Extract the (x, y) coordinate from the center of the cell holding the provided text.  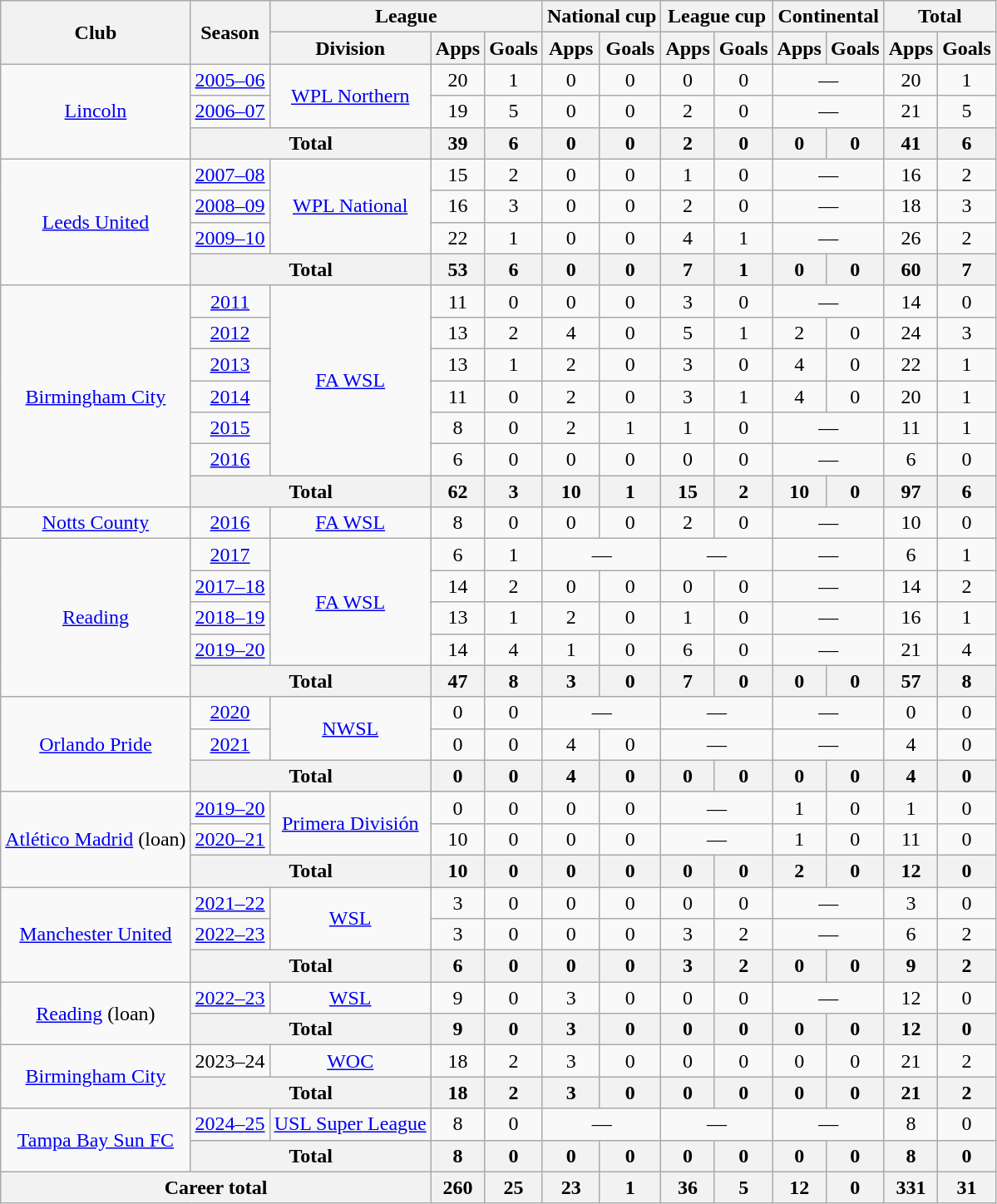
2007–08 (230, 175)
Tampa Bay Sun FC (96, 1140)
57 (911, 681)
25 (514, 1187)
Notts County (96, 523)
2015 (230, 428)
2021–22 (230, 902)
2006–07 (230, 111)
2021 (230, 744)
Career total (216, 1187)
Primera División (350, 823)
2017 (230, 555)
2020–21 (230, 839)
2009–10 (230, 238)
47 (457, 681)
2014 (230, 397)
2011 (230, 301)
2018–19 (230, 618)
USL Super League (350, 1124)
WPL National (350, 206)
Leeds United (96, 222)
2023–24 (230, 1061)
Manchester United (96, 934)
Reading (loan) (96, 1014)
23 (570, 1187)
2008–09 (230, 206)
Orlando Pride (96, 744)
97 (911, 491)
26 (911, 238)
2012 (230, 333)
Continental (828, 17)
Atlético Madrid (loan) (96, 839)
League cup (717, 17)
62 (457, 491)
Club (96, 32)
39 (457, 143)
Lincoln (96, 111)
60 (911, 269)
WPL Northern (350, 96)
National cup (601, 17)
41 (911, 143)
19 (457, 111)
24 (911, 333)
331 (911, 1187)
Division (350, 48)
36 (688, 1187)
League (406, 17)
Reading (96, 618)
WOC (350, 1061)
2005–06 (230, 80)
2024–25 (230, 1124)
53 (457, 269)
NWSL (350, 728)
260 (457, 1187)
2013 (230, 364)
Season (230, 32)
2020 (230, 713)
2017–18 (230, 586)
31 (967, 1187)
